Output the [x, y] coordinate of the center of the cell containing the given text.  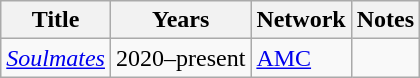
Title [56, 20]
Years [180, 20]
Network [301, 20]
Soulmates [56, 58]
Notes [385, 20]
2020–present [180, 58]
AMC [301, 58]
